Scan for the cell matching the given text and deliver its (X, Y) coordinate at center. 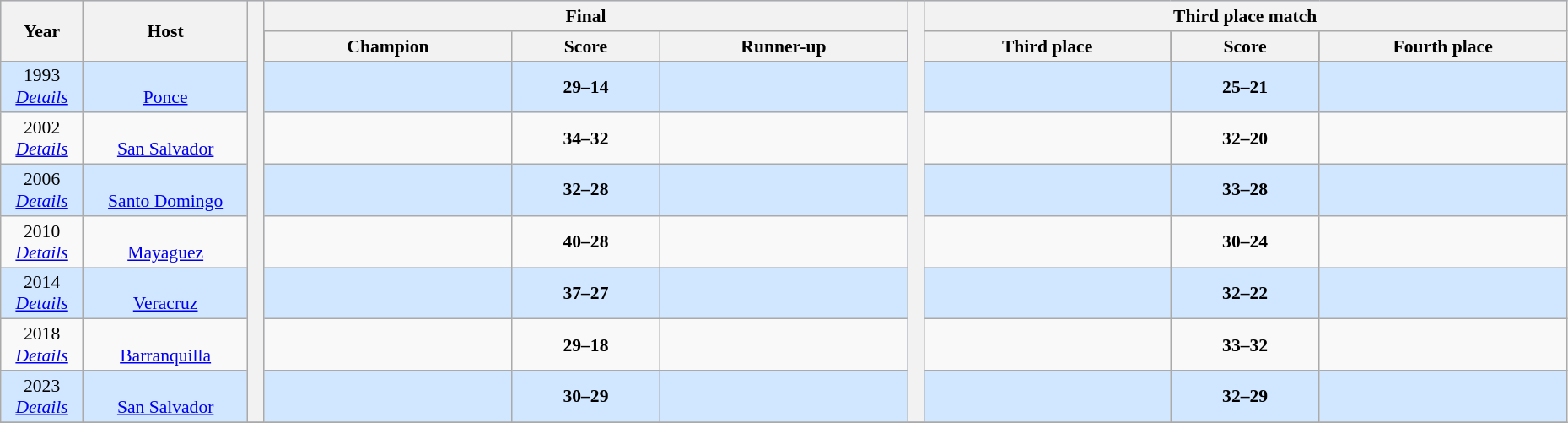
33–28 (1245, 191)
34–32 (586, 138)
2010Details (42, 241)
32–20 (1245, 138)
Fourth place (1442, 46)
Host (165, 30)
40–28 (586, 241)
32–28 (586, 191)
37–27 (586, 294)
2023Details (42, 397)
Runner-up (783, 46)
Third place match (1245, 16)
Third place (1048, 46)
Mayaguez (165, 241)
30–29 (586, 397)
Veracruz (165, 294)
2002Details (42, 138)
2014Details (42, 294)
32–29 (1245, 397)
25–21 (1245, 86)
Year (42, 30)
Santo Domingo (165, 191)
33–32 (1245, 344)
29–14 (586, 86)
29–18 (586, 344)
2006Details (42, 191)
30–24 (1245, 241)
1993Details (42, 86)
2018Details (42, 344)
Barranquilla (165, 344)
32–22 (1245, 294)
Ponce (165, 86)
Champion (388, 46)
Final (585, 16)
